Provide the [x, y] coordinate of the cell's center where the given text is located.  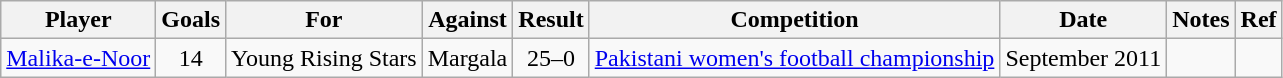
Notes [1201, 20]
Pakistani women's football championship [794, 58]
Young Rising Stars [324, 58]
Competition [794, 20]
Malika-e-Noor [78, 58]
For [324, 20]
14 [191, 58]
Date [1084, 20]
Against [468, 20]
25–0 [551, 58]
Player [78, 20]
Ref [1258, 20]
Goals [191, 20]
Margala [468, 58]
Result [551, 20]
September 2011 [1084, 58]
